Determine the [X, Y] coordinate at the center of the cell enclosing the given text.  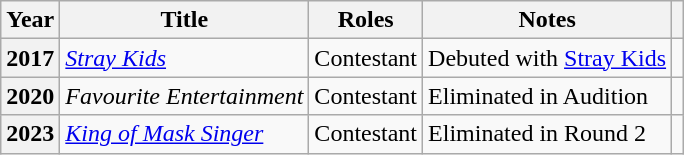
Stray Kids [184, 58]
2020 [30, 96]
Debuted with Stray Kids [548, 58]
Title [184, 20]
Roles [366, 20]
King of Mask Singer [184, 134]
Favourite Entertainment [184, 96]
Eliminated in Round 2 [548, 134]
Year [30, 20]
Notes [548, 20]
2017 [30, 58]
2023 [30, 134]
Eliminated in Audition [548, 96]
